Pinpoint the cell where the given text exists, returning its (x, y) midpoint coordinate. 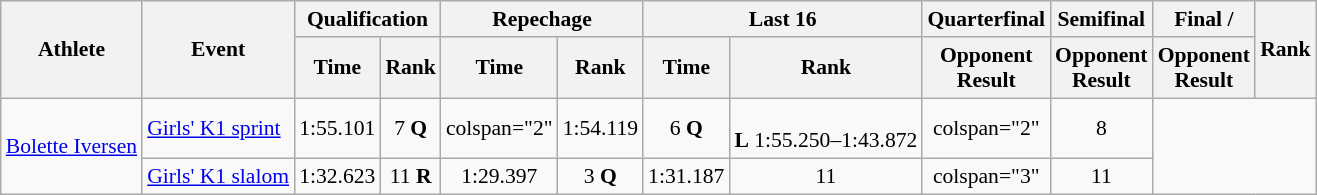
L 1:55.250–1:43.872 (826, 128)
Girls' K1 sprint (218, 128)
1:29.397 (500, 177)
Event (218, 50)
11 R (410, 177)
Final / (1204, 19)
3 Q (600, 177)
Semifinal (1102, 19)
1:31.187 (686, 177)
Bolette Iversen (72, 146)
Girls' K1 slalom (218, 177)
6 Q (686, 128)
8 (1102, 128)
1:32.623 (337, 177)
1:55.101 (337, 128)
Qualification (368, 19)
Quarterfinal (986, 19)
colspan="3" (986, 177)
1:54.119 (600, 128)
Last 16 (782, 19)
Athlete (72, 50)
Repechage (542, 19)
7 Q (410, 128)
